Capture the cell that displays the provided text and extract its (X, Y) central coordinate. 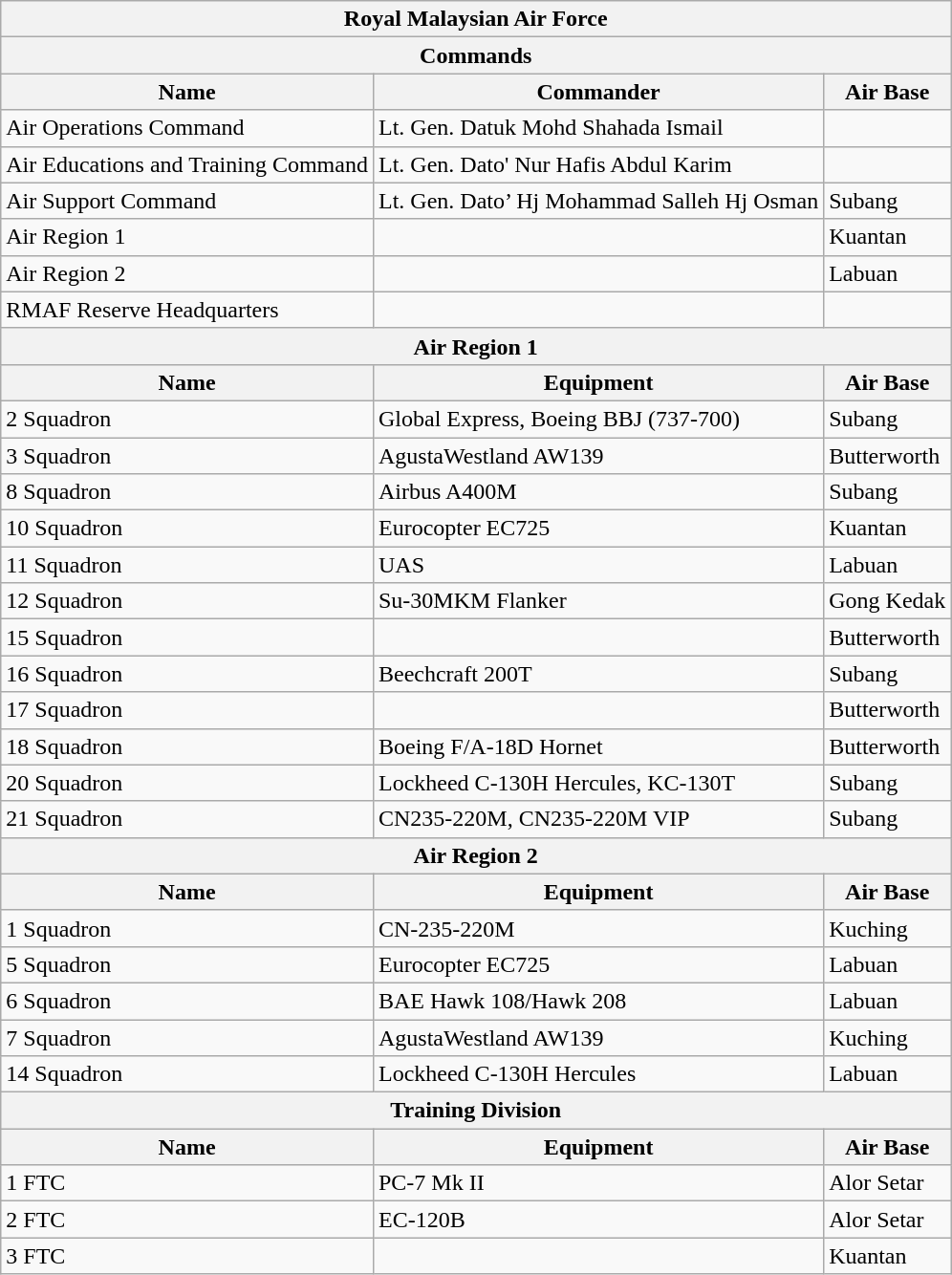
Boeing F/A-18D Hornet (598, 746)
BAE Hawk 108/Hawk 208 (598, 1001)
Air Educations and Training Command (187, 164)
Commands (476, 55)
1 Squadron (187, 928)
6 Squadron (187, 1001)
21 Squadron (187, 819)
Training Division (476, 1111)
Beechcraft 200T (598, 674)
7 Squadron (187, 1037)
5 Squadron (187, 964)
Air Operations Command (187, 128)
3 Squadron (187, 456)
10 Squadron (187, 529)
Commander (598, 92)
PC-7 Mk II (598, 1183)
17 Squadron (187, 710)
Lt. Gen. Datuk Mohd Shahada Ismail (598, 128)
3 FTC (187, 1256)
11 Squadron (187, 565)
1 FTC (187, 1183)
8 Squadron (187, 492)
2 FTC (187, 1220)
Lockheed C-130H Hercules (598, 1074)
2 Squadron (187, 419)
UAS (598, 565)
16 Squadron (187, 674)
20 Squadron (187, 783)
18 Squadron (187, 746)
Air Support Command (187, 201)
Gong Kedak (887, 601)
CN235-220M, CN235-220M VIP (598, 819)
RMAF Reserve Headquarters (187, 310)
15 Squadron (187, 637)
Airbus A400M (598, 492)
Lt. Gen. Dato’ Hj Mohammad Salleh Hj Osman (598, 201)
Lockheed C-130H Hercules, KC-130T (598, 783)
Lt. Gen. Dato' Nur Hafis Abdul Karim (598, 164)
Royal Malaysian Air Force (476, 19)
14 Squadron (187, 1074)
EC-120B (598, 1220)
12 Squadron (187, 601)
Su-30MKM Flanker (598, 601)
Global Express, Boeing BBJ (737-700) (598, 419)
CN-235-220M (598, 928)
